Scan for the cell matching the given text and deliver its [X, Y] coordinate at center. 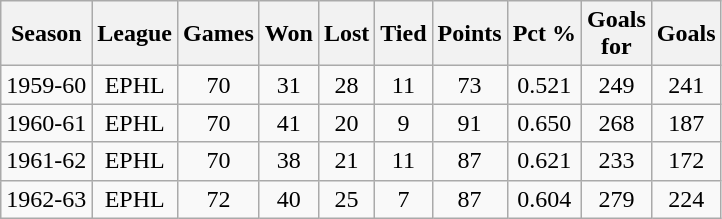
Goalsfor [617, 34]
Games [219, 34]
1961-62 [46, 161]
20 [346, 123]
Tied [404, 34]
25 [346, 199]
224 [686, 199]
233 [617, 161]
40 [288, 199]
1959-60 [46, 85]
Lost [346, 34]
Won [288, 34]
28 [346, 85]
31 [288, 85]
1960-61 [46, 123]
268 [617, 123]
38 [288, 161]
41 [288, 123]
187 [686, 123]
Goals [686, 34]
279 [617, 199]
9 [404, 123]
249 [617, 85]
7 [404, 199]
72 [219, 199]
Season [46, 34]
0.604 [544, 199]
0.521 [544, 85]
Pct % [544, 34]
1962-63 [46, 199]
241 [686, 85]
21 [346, 161]
0.621 [544, 161]
91 [470, 123]
League [135, 34]
Points [470, 34]
73 [470, 85]
172 [686, 161]
0.650 [544, 123]
